Extract the [x, y] coordinate from the center of the cell holding the provided text.  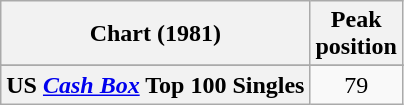
Chart (1981) [156, 34]
Peakposition [356, 34]
US Cash Box Top 100 Singles [156, 85]
79 [356, 85]
